Find where the given text appears and provide that cell's center as [x, y] coordinate. 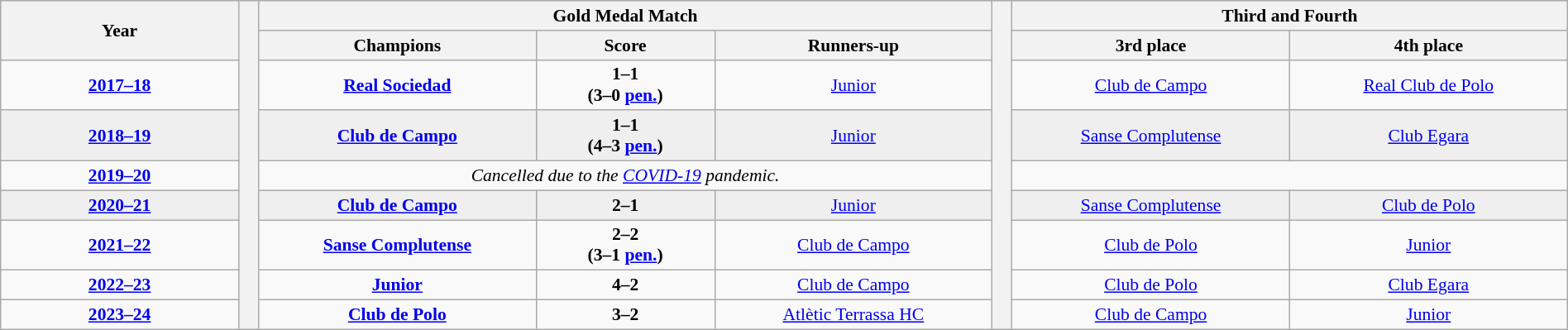
2023–24 [120, 315]
Runners-up [853, 45]
2021–22 [120, 245]
2–2(3–1 pen.) [625, 245]
2017–18 [120, 84]
2020–21 [120, 205]
4–2 [625, 285]
2019–20 [120, 176]
Score [625, 45]
Year [120, 30]
2018–19 [120, 136]
1–1(4–3 pen.) [625, 136]
2–1 [625, 205]
Third and Fourth [1290, 16]
Real Sociedad [397, 84]
2022–23 [120, 285]
1–1(3–0 pen.) [625, 84]
Real Club de Polo [1428, 84]
Atlètic Terrassa HC [853, 315]
3–2 [625, 315]
Cancelled due to the COVID-19 pandemic. [625, 176]
3rd place [1151, 45]
Gold Medal Match [625, 16]
Champions [397, 45]
4th place [1428, 45]
